Search for the cell housing the specified text and yield its (x, y) center coordinate. 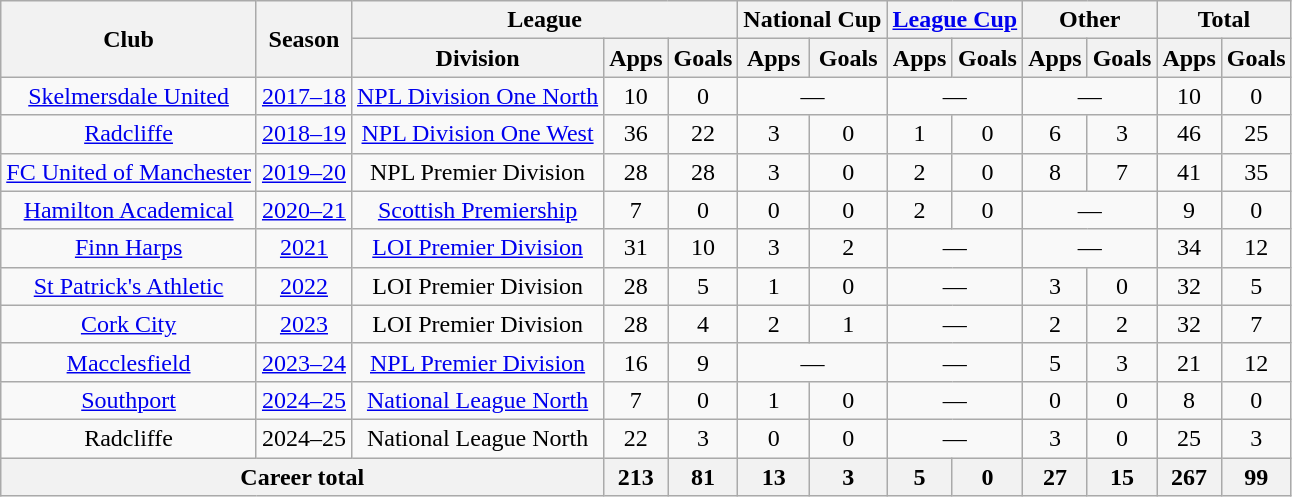
2018–19 (304, 134)
36 (636, 134)
Finn Harps (129, 248)
NPL Division One North (477, 96)
213 (636, 477)
Scottish Premiership (477, 210)
267 (1189, 477)
81 (703, 477)
Macclesfield (129, 362)
31 (636, 248)
Division (477, 58)
21 (1189, 362)
FC United of Manchester (129, 172)
NPL Division One West (477, 134)
League (544, 20)
34 (1189, 248)
2021 (304, 248)
46 (1189, 134)
Career total (302, 477)
2023–24 (304, 362)
27 (1055, 477)
35 (1256, 172)
6 (1055, 134)
St Patrick's Athletic (129, 286)
99 (1256, 477)
13 (774, 477)
4 (703, 324)
15 (1122, 477)
Skelmersdale United (129, 96)
Hamilton Academical (129, 210)
2017–18 (304, 96)
2023 (304, 324)
41 (1189, 172)
Other (1090, 20)
League Cup (955, 20)
Club (129, 39)
2019–20 (304, 172)
National Cup (812, 20)
Cork City (129, 324)
Season (304, 39)
2022 (304, 286)
Southport (129, 400)
2020–21 (304, 210)
Total (1224, 20)
16 (636, 362)
